Search for the cell housing the specified text and yield its [x, y] center coordinate. 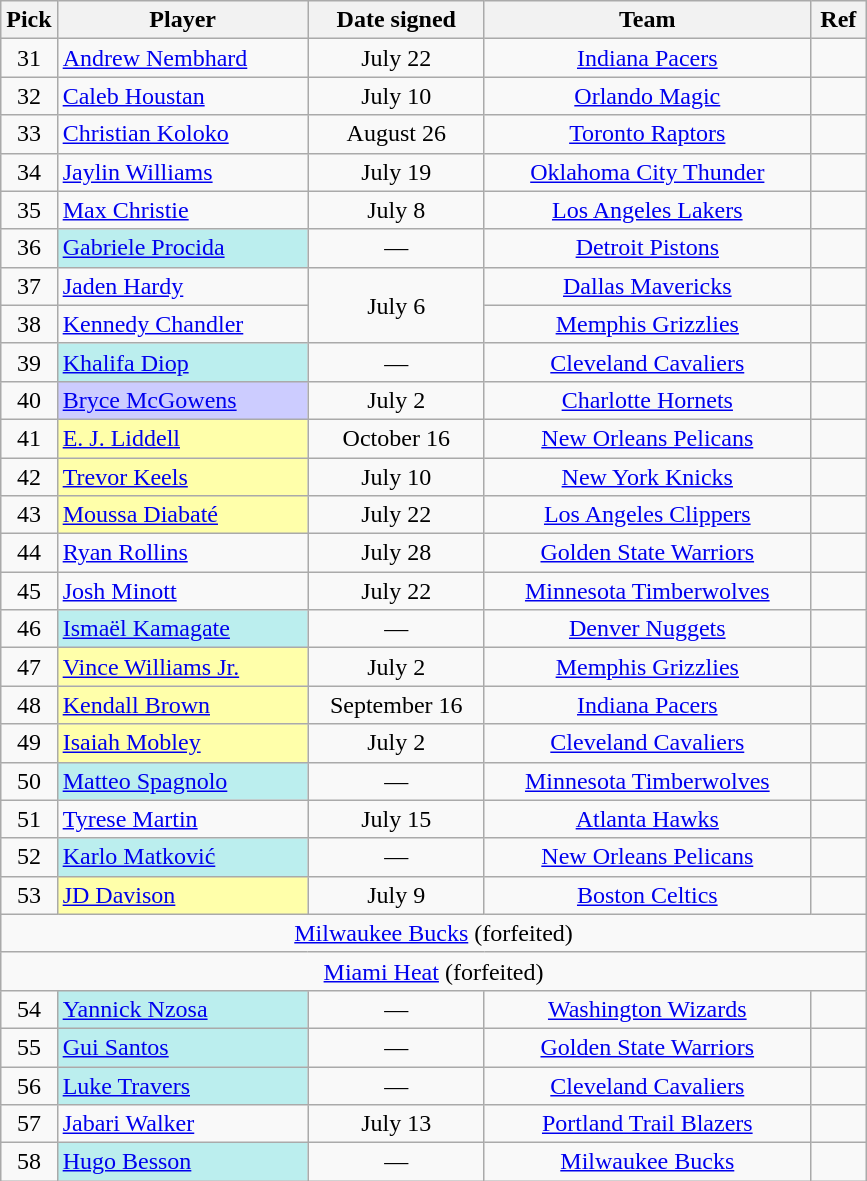
53 [29, 895]
July 28 [396, 553]
Jabari Walker [182, 1124]
58 [29, 1162]
Oklahoma City Thunder [647, 172]
47 [29, 667]
Christian Koloko [182, 134]
July 8 [396, 210]
Atlanta Hawks [647, 819]
41 [29, 438]
Isaiah Mobley [182, 743]
46 [29, 629]
Date signed [396, 20]
Kendall Brown [182, 705]
Dallas Mavericks [647, 286]
Milwaukee Bucks (forfeited) [434, 933]
Karlo Matković [182, 857]
54 [29, 1009]
Detroit Pistons [647, 248]
Max Christie [182, 210]
Moussa Diabaté [182, 515]
48 [29, 705]
37 [29, 286]
Ryan Rollins [182, 553]
Washington Wizards [647, 1009]
57 [29, 1124]
July 15 [396, 819]
Los Angeles Lakers [647, 210]
Milwaukee Bucks [647, 1162]
Gui Santos [182, 1047]
51 [29, 819]
Boston Celtics [647, 895]
50 [29, 781]
E. J. Liddell [182, 438]
42 [29, 477]
Andrew Nembhard [182, 58]
38 [29, 324]
Denver Nuggets [647, 629]
July 9 [396, 895]
Jaden Hardy [182, 286]
Tyrese Martin [182, 819]
Vince Williams Jr. [182, 667]
Trevor Keels [182, 477]
Miami Heat (forfeited) [434, 971]
Charlotte Hornets [647, 400]
Portland Trail Blazers [647, 1124]
August 26 [396, 134]
New York Knicks [647, 477]
Josh Minott [182, 591]
56 [29, 1085]
Toronto Raptors [647, 134]
Ismaël Kamagate [182, 629]
Pick [29, 20]
Ref [838, 20]
Matteo Spagnolo [182, 781]
Player [182, 20]
July 19 [396, 172]
October 16 [396, 438]
Caleb Houstan [182, 96]
Hugo Besson [182, 1162]
55 [29, 1047]
34 [29, 172]
Jaylin Williams [182, 172]
Los Angeles Clippers [647, 515]
44 [29, 553]
52 [29, 857]
31 [29, 58]
36 [29, 248]
49 [29, 743]
Kennedy Chandler [182, 324]
July 13 [396, 1124]
Team [647, 20]
Bryce McGowens [182, 400]
Luke Travers [182, 1085]
Gabriele Procida [182, 248]
Khalifa Diop [182, 362]
JD Davison [182, 895]
40 [29, 400]
Orlando Magic [647, 96]
45 [29, 591]
September 16 [396, 705]
32 [29, 96]
33 [29, 134]
Yannick Nzosa [182, 1009]
35 [29, 210]
43 [29, 515]
39 [29, 362]
July 6 [396, 305]
